Output the [x, y] coordinate of the center of the cell containing the given text.  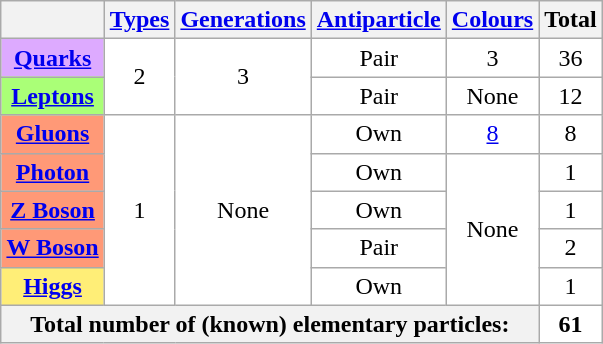
61 [571, 324]
Photon [52, 172]
Leptons [52, 96]
Z Boson [52, 210]
Quarks [52, 58]
12 [571, 96]
Colours [492, 20]
36 [571, 58]
Higgs [52, 286]
Total [571, 20]
Antiparticle [378, 20]
Gluons [52, 134]
Total number of (known) elementary particles: [270, 324]
Types [140, 20]
Generations [243, 20]
W Boson [52, 248]
